Return the [x, y] coordinate for the center point of the cell that contains the specified text.  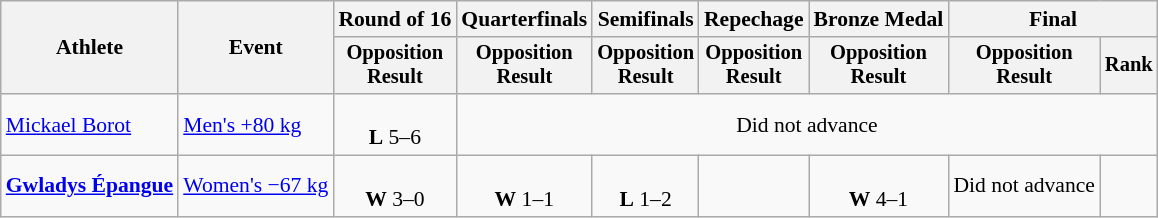
Round of 16 [394, 19]
Semifinals [646, 19]
Men's +80 kg [256, 124]
Final [1052, 19]
W 1–1 [524, 186]
Event [256, 48]
Gwladys Épangue [90, 186]
Mickael Borot [90, 124]
Quarterfinals [524, 19]
Women's −67 kg [256, 186]
Athlete [90, 48]
Repechage [754, 19]
Rank [1129, 66]
Bronze Medal [879, 19]
W 4–1 [879, 186]
W 3–0 [394, 186]
L 5–6 [394, 124]
L 1–2 [646, 186]
